Pinpoint the cell where the given text exists, returning its (x, y) midpoint coordinate. 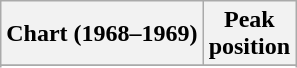
Chart (1968–1969) (102, 34)
Peak position (249, 34)
